Detect which cell encompasses the target text, then output its (X, Y) center coordinate. 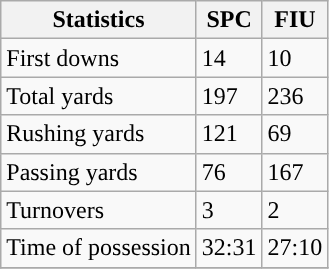
3 (229, 210)
Turnovers (99, 210)
10 (295, 58)
167 (295, 172)
2 (295, 210)
Rushing yards (99, 134)
236 (295, 96)
Passing yards (99, 172)
32:31 (229, 248)
Statistics (99, 20)
69 (295, 134)
First downs (99, 58)
76 (229, 172)
197 (229, 96)
121 (229, 134)
Time of possession (99, 248)
14 (229, 58)
SPC (229, 20)
FIU (295, 20)
Total yards (99, 96)
27:10 (295, 248)
